Provide the (x, y) coordinate of the cell's center where the given text is located.  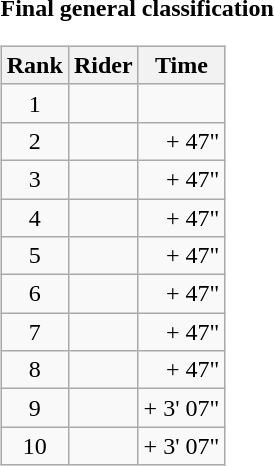
5 (34, 256)
4 (34, 217)
6 (34, 294)
8 (34, 370)
3 (34, 179)
9 (34, 408)
2 (34, 141)
10 (34, 446)
Rider (103, 65)
Time (182, 65)
Rank (34, 65)
7 (34, 332)
1 (34, 103)
